Detect which cell encompasses the target text, then output its (X, Y) center coordinate. 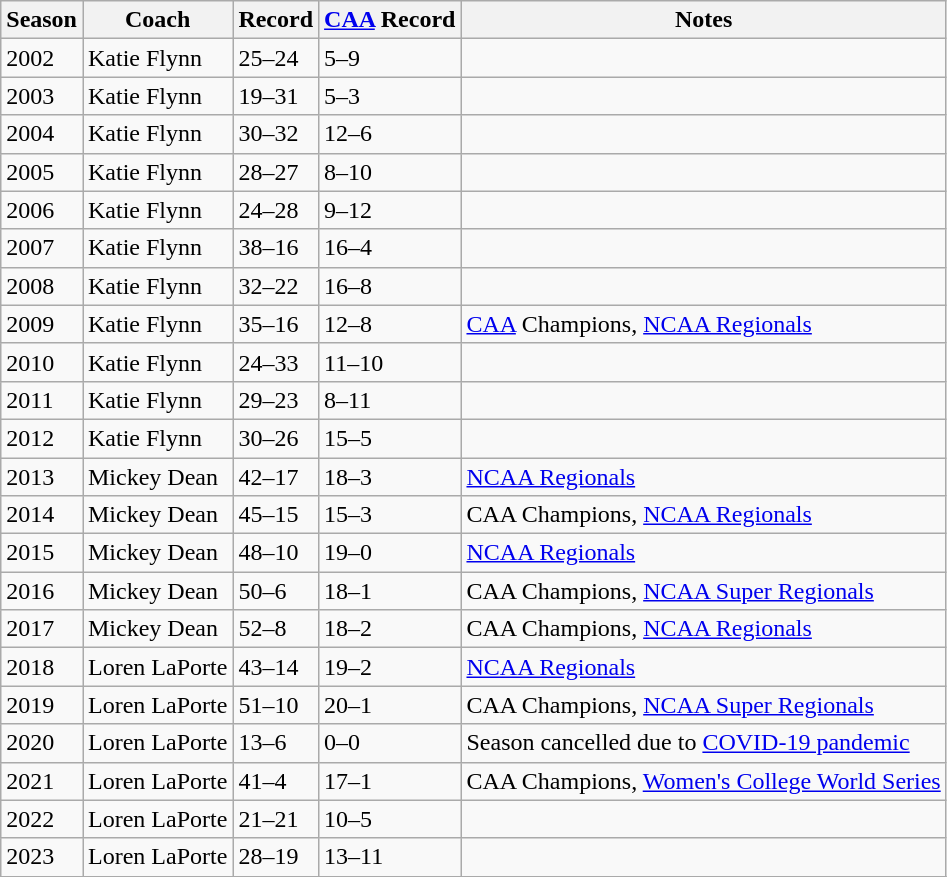
15–5 (390, 438)
CAA Record (390, 20)
Season cancelled due to COVID-19 pandemic (704, 743)
16–4 (390, 248)
2014 (42, 515)
12–6 (390, 134)
2010 (42, 362)
2005 (42, 172)
2008 (42, 286)
41–4 (276, 781)
52–8 (276, 629)
24–28 (276, 210)
50–6 (276, 591)
18–1 (390, 591)
2013 (42, 477)
Record (276, 20)
35–16 (276, 324)
8–10 (390, 172)
32–22 (276, 286)
38–16 (276, 248)
19–2 (390, 667)
24–33 (276, 362)
Coach (157, 20)
2007 (42, 248)
2012 (42, 438)
2017 (42, 629)
2022 (42, 819)
2016 (42, 591)
2020 (42, 743)
Notes (704, 20)
48–10 (276, 553)
51–10 (276, 705)
9–12 (390, 210)
30–26 (276, 438)
2019 (42, 705)
45–15 (276, 515)
2021 (42, 781)
43–14 (276, 667)
12–8 (390, 324)
2003 (42, 96)
2018 (42, 667)
19–0 (390, 553)
16–8 (390, 286)
2023 (42, 857)
15–3 (390, 515)
2009 (42, 324)
42–17 (276, 477)
2011 (42, 400)
10–5 (390, 819)
0–0 (390, 743)
8–11 (390, 400)
13–11 (390, 857)
28–27 (276, 172)
13–6 (276, 743)
21–21 (276, 819)
18–2 (390, 629)
2015 (42, 553)
11–10 (390, 362)
25–24 (276, 58)
28–19 (276, 857)
CAA Champions, Women's College World Series (704, 781)
Season (42, 20)
2004 (42, 134)
30–32 (276, 134)
5–3 (390, 96)
5–9 (390, 58)
20–1 (390, 705)
2006 (42, 210)
29–23 (276, 400)
2002 (42, 58)
17–1 (390, 781)
18–3 (390, 477)
19–31 (276, 96)
